Capture the cell that displays the provided text and extract its [X, Y] central coordinate. 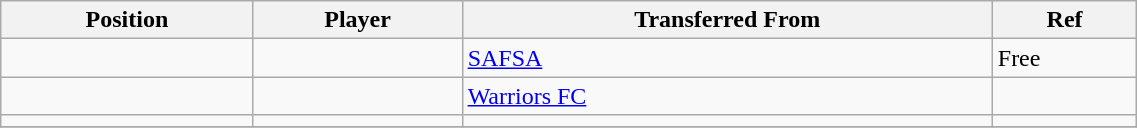
Free [1064, 58]
Position [127, 20]
Warriors FC [727, 96]
Transferred From [727, 20]
Ref [1064, 20]
SAFSA [727, 58]
Player [358, 20]
